Find where the given text appears and provide that cell's center as [x, y] coordinate. 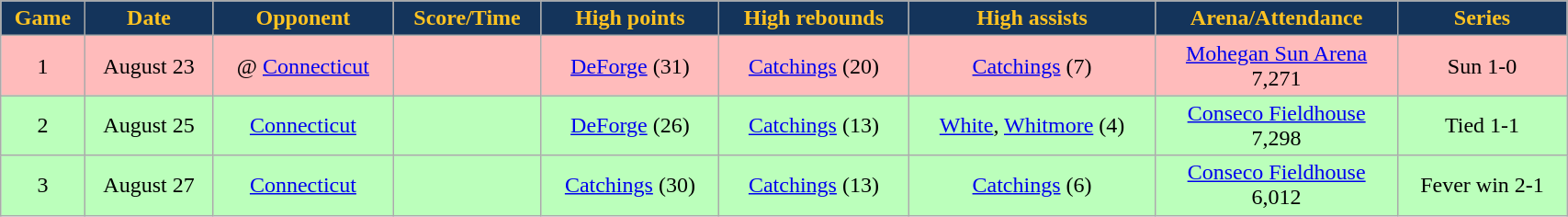
Series [1482, 18]
Sun 1-0 [1482, 66]
Conseco Fieldhouse 6,012 [1277, 186]
Game [43, 18]
Arena/Attendance [1277, 18]
2 [43, 125]
1 [43, 66]
Catchings (6) [1032, 186]
High assists [1032, 18]
Opponent [303, 18]
Catchings (20) [814, 66]
Fever win 2-1 [1482, 186]
3 [43, 186]
@ Connecticut [303, 66]
Mohegan Sun Arena 7,271 [1277, 66]
DeForge (31) [630, 66]
Date [149, 18]
August 25 [149, 125]
Catchings (7) [1032, 66]
High rebounds [814, 18]
Conseco Fieldhouse 7,298 [1277, 125]
Score/Time [467, 18]
August 23 [149, 66]
August 27 [149, 186]
DeForge (26) [630, 125]
Catchings (30) [630, 186]
Tied 1-1 [1482, 125]
High points [630, 18]
White, Whitmore (4) [1032, 125]
